Identify which cell holds the provided text, then report its (x, y) central coordinate. 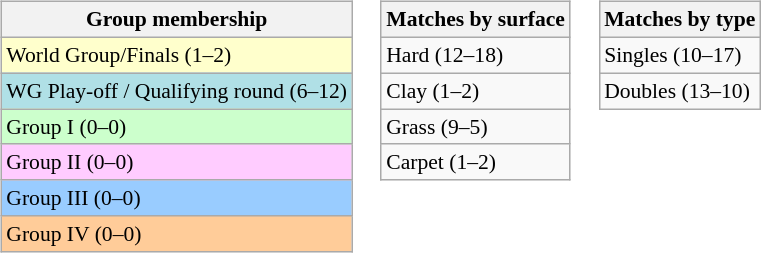
World Group/Finals (1–2) (176, 55)
Singles (10–17) (680, 55)
Group II (0–0) (176, 162)
Carpet (1–2) (476, 162)
Grass (9–5) (476, 127)
WG Play-off / Qualifying round (6–12) (176, 91)
Group membership (176, 20)
Clay (1–2) (476, 91)
Hard (12–18) (476, 55)
Matches by surface (476, 20)
Group III (0–0) (176, 198)
Matches by type (680, 20)
Group IV (0–0) (176, 234)
Group I (0–0) (176, 127)
Doubles (13–10) (680, 91)
